Return [x, y] of the center of cell containing provided text 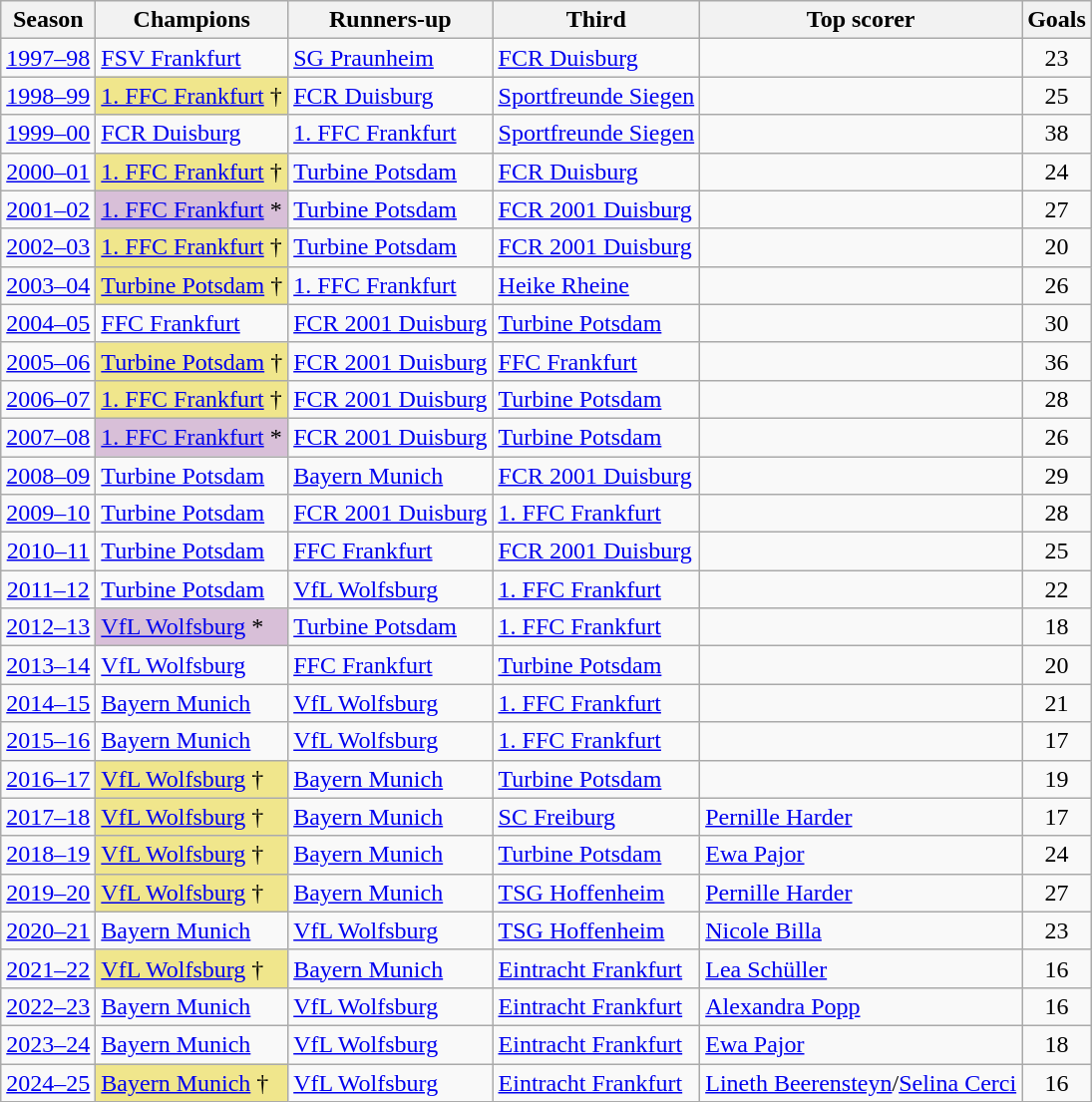
2024–25 [48, 1082]
2005–06 [48, 361]
21 [1057, 703]
2017–18 [48, 817]
19 [1057, 779]
29 [1057, 476]
FSV Frankfurt [191, 58]
2019–20 [48, 893]
2013–14 [48, 665]
36 [1057, 361]
1997–98 [48, 58]
Lea Schüller [862, 968]
SC Freiburg [596, 817]
Champions [191, 20]
2014–15 [48, 703]
2022–23 [48, 1006]
2001–02 [48, 209]
Alexandra Popp [862, 1006]
30 [1057, 323]
Lineth Beerensteyn/Selina Cerci [862, 1082]
2006–07 [48, 399]
Runners-up [391, 20]
Bayern Munich † [191, 1082]
2021–22 [48, 968]
VfL Wolfsburg * [191, 627]
Third [596, 20]
2010–11 [48, 551]
2011–12 [48, 589]
Heike Rheine [596, 285]
Nicole Billa [862, 930]
2008–09 [48, 476]
SG Praunheim [391, 58]
2012–13 [48, 627]
22 [1057, 589]
Season [48, 20]
2007–08 [48, 437]
2015–16 [48, 741]
2023–24 [48, 1044]
38 [1057, 134]
2009–10 [48, 514]
2002–03 [48, 247]
Top scorer [862, 20]
2003–04 [48, 285]
2020–21 [48, 930]
2018–19 [48, 855]
1999–00 [48, 134]
2000–01 [48, 172]
2004–05 [48, 323]
Goals [1057, 20]
2016–17 [48, 779]
1998–99 [48, 96]
